Find where the given text appears and provide that cell's center as (X, Y) coordinate. 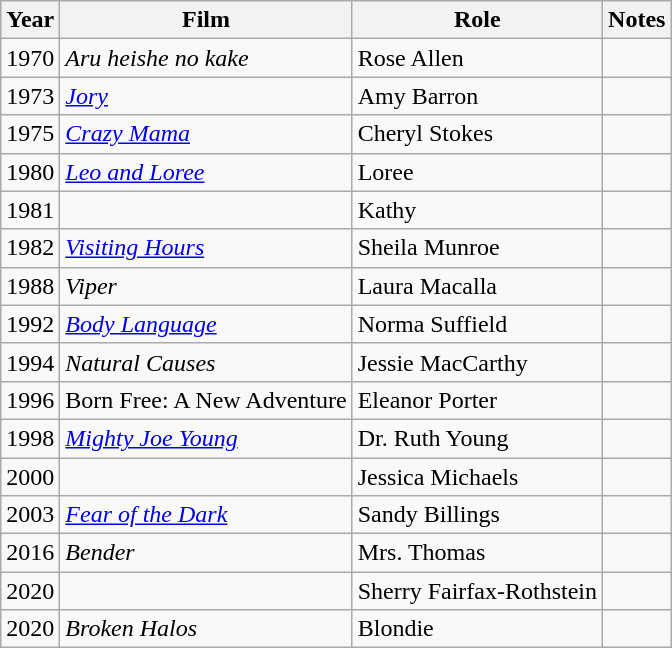
Kathy (477, 210)
Norma Suffield (477, 324)
1988 (30, 286)
Visiting Hours (206, 248)
Viper (206, 286)
1970 (30, 58)
Role (477, 20)
Jory (206, 96)
Leo and Loree (206, 172)
Born Free: A New Adventure (206, 400)
1996 (30, 400)
Mighty Joe Young (206, 438)
Notes (637, 20)
1994 (30, 362)
Natural Causes (206, 362)
Film (206, 20)
1982 (30, 248)
Cheryl Stokes (477, 134)
Sheila Munroe (477, 248)
Year (30, 20)
1980 (30, 172)
Rose Allen (477, 58)
1998 (30, 438)
2003 (30, 515)
Bender (206, 553)
Laura Macalla (477, 286)
Jessica Michaels (477, 477)
Sandy Billings (477, 515)
Loree (477, 172)
Broken Halos (206, 629)
Mrs. Thomas (477, 553)
2000 (30, 477)
Sherry Fairfax-Rothstein (477, 591)
1981 (30, 210)
Aru heishe no kake (206, 58)
Fear of the Dark (206, 515)
1975 (30, 134)
Dr. Ruth Young (477, 438)
1973 (30, 96)
Body Language (206, 324)
Crazy Mama (206, 134)
1992 (30, 324)
Eleanor Porter (477, 400)
2016 (30, 553)
Jessie MacCarthy (477, 362)
Amy Barron (477, 96)
Blondie (477, 629)
